Output the [X, Y] coordinate of the center of the cell containing the given text.  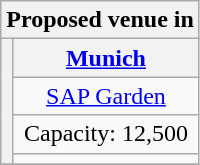
Proposed venue in [100, 20]
Munich [106, 58]
SAP Garden [106, 96]
Capacity: 12,500 [106, 134]
